From the cell containing the given text, extract its center point as (x, y) coordinate. 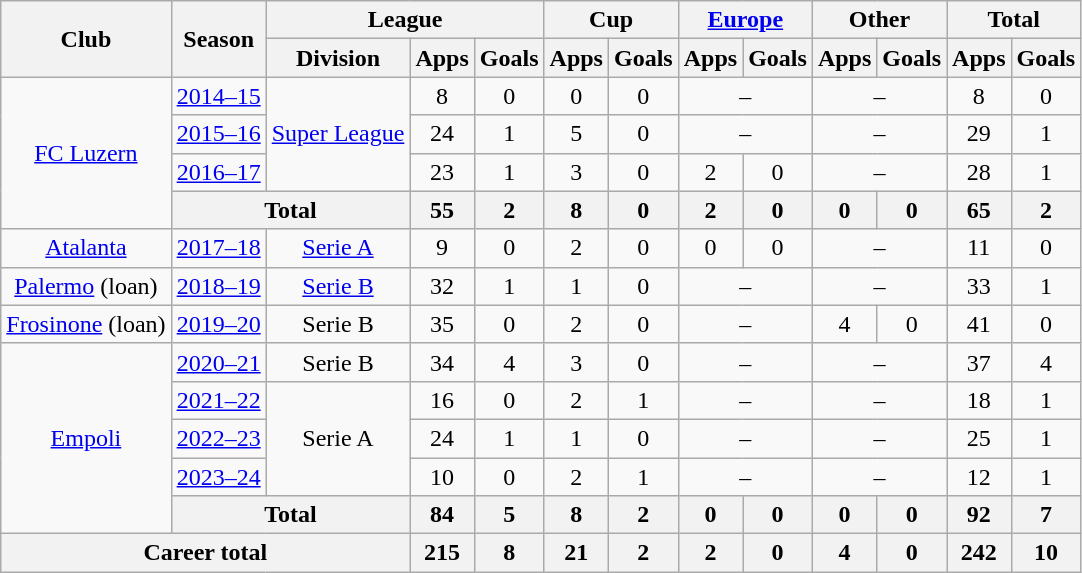
FC Luzern (86, 153)
2022–23 (218, 438)
2023–24 (218, 477)
28 (979, 172)
7 (1046, 515)
84 (442, 515)
2020–21 (218, 362)
Empoli (86, 438)
55 (442, 210)
2019–20 (218, 324)
2014–15 (218, 96)
16 (442, 400)
Division (338, 58)
Frosinone (loan) (86, 324)
37 (979, 362)
2018–19 (218, 286)
11 (979, 248)
92 (979, 515)
32 (442, 286)
Super League (338, 134)
Other (879, 20)
41 (979, 324)
Atalanta (86, 248)
34 (442, 362)
33 (979, 286)
25 (979, 438)
Career total (206, 553)
Europe (745, 20)
2016–17 (218, 172)
65 (979, 210)
9 (442, 248)
2021–22 (218, 400)
Cup (611, 20)
2017–18 (218, 248)
35 (442, 324)
23 (442, 172)
21 (576, 553)
18 (979, 400)
242 (979, 553)
Season (218, 39)
2015–16 (218, 134)
12 (979, 477)
Club (86, 39)
League (405, 20)
29 (979, 134)
Palermo (loan) (86, 286)
215 (442, 553)
